Output the [X, Y] coordinate of the center of the cell containing the given text.  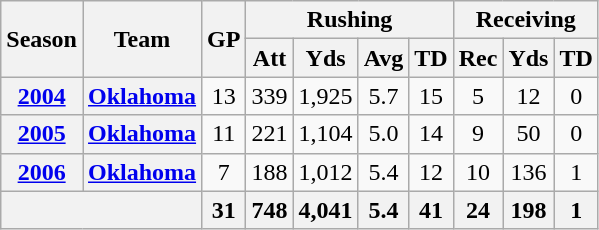
11 [224, 134]
1,104 [326, 134]
Receiving [526, 20]
5.0 [384, 134]
14 [431, 134]
GP [224, 39]
198 [528, 210]
41 [431, 210]
2005 [42, 134]
10 [478, 172]
4,041 [326, 210]
5.7 [384, 96]
Att [270, 58]
5 [478, 96]
2006 [42, 172]
748 [270, 210]
13 [224, 96]
339 [270, 96]
9 [478, 134]
15 [431, 96]
Rec [478, 58]
Avg [384, 58]
Rushing [350, 20]
1,012 [326, 172]
Team [142, 39]
188 [270, 172]
7 [224, 172]
2004 [42, 96]
24 [478, 210]
50 [528, 134]
221 [270, 134]
31 [224, 210]
136 [528, 172]
Season [42, 39]
1,925 [326, 96]
